Search for the cell housing the specified text and yield its [X, Y] center coordinate. 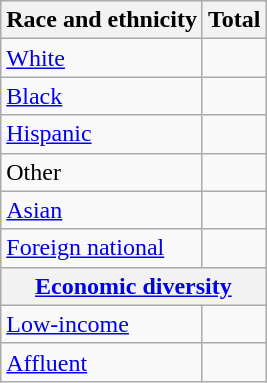
Economic diversity [134, 286]
Affluent [102, 362]
Black [102, 96]
Asian [102, 210]
White [102, 58]
Low-income [102, 324]
Race and ethnicity [102, 20]
Foreign national [102, 248]
Total [234, 20]
Other [102, 172]
Hispanic [102, 134]
